Capture the cell that displays the provided text and extract its (x, y) central coordinate. 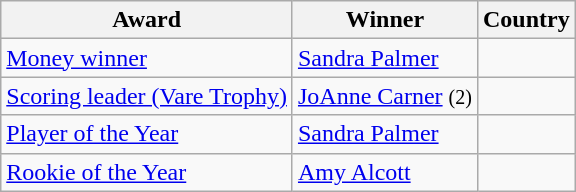
JoAnne Carner (2) (384, 96)
Rookie of the Year (147, 172)
Scoring leader (Vare Trophy) (147, 96)
Winner (384, 20)
Player of the Year (147, 134)
Amy Alcott (384, 172)
Money winner (147, 58)
Award (147, 20)
Country (526, 20)
